Capture the cell that displays the provided text and extract its [X, Y] central coordinate. 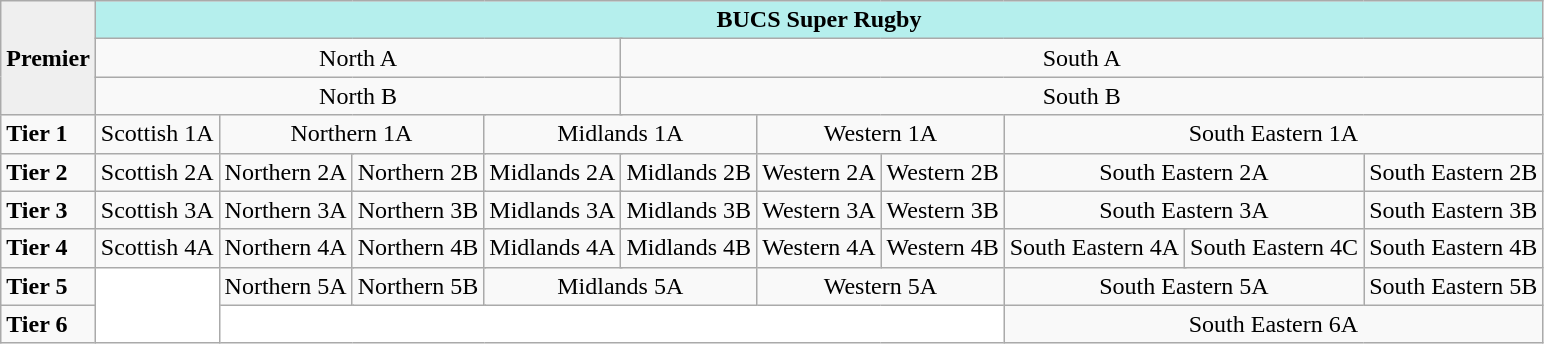
Tier 5 [48, 286]
Northern 1A [352, 134]
Tier 3 [48, 210]
Western 2B [942, 172]
Midlands 4B [689, 248]
Northern 5B [418, 286]
Tier 6 [48, 324]
South Eastern 5A [1184, 286]
Northern 4B [418, 248]
Western 1A [881, 134]
South Eastern 1A [1273, 134]
South Eastern 2B [1454, 172]
South Eastern 3B [1454, 210]
Midlands 1A [620, 134]
South Eastern 4A [1094, 248]
Midlands 2B [689, 172]
South Eastern 5B [1454, 286]
Western 4A [819, 248]
Scottish 3A [157, 210]
South Eastern 2A [1184, 172]
Western 4B [942, 248]
Midlands 2A [552, 172]
Midlands 5A [620, 286]
Northern 3B [418, 210]
Scottish 1A [157, 134]
Western 3B [942, 210]
Tier 4 [48, 248]
Tier 2 [48, 172]
Northern 5A [286, 286]
Scottish 4A [157, 248]
Midlands 3B [689, 210]
North A [358, 58]
Midlands 3A [552, 210]
Northern 2A [286, 172]
BUCS Super Rugby [818, 20]
South A [1082, 58]
Scottish 2A [157, 172]
Midlands 4A [552, 248]
South Eastern 4B [1454, 248]
Western 2A [819, 172]
Northern 3A [286, 210]
Tier 1 [48, 134]
South B [1082, 96]
Northern 4A [286, 248]
South Eastern 3A [1184, 210]
Western 3A [819, 210]
South Eastern 4C [1274, 248]
Northern 2B [418, 172]
Premier [48, 58]
Western 5A [881, 286]
South Eastern 6A [1273, 324]
North B [358, 96]
